Find where the given text appears and provide that cell's center as [x, y] coordinate. 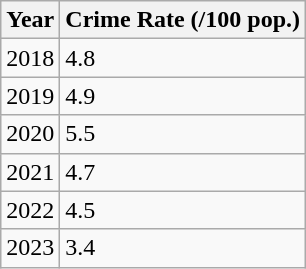
2023 [30, 248]
4.7 [183, 172]
4.9 [183, 96]
5.5 [183, 134]
2019 [30, 96]
4.5 [183, 210]
Year [30, 20]
2020 [30, 134]
4.8 [183, 58]
Crime Rate (/100 pop.) [183, 20]
2018 [30, 58]
2021 [30, 172]
3.4 [183, 248]
2022 [30, 210]
